Provide the (X, Y) coordinate of the cell's center where the given text is located.  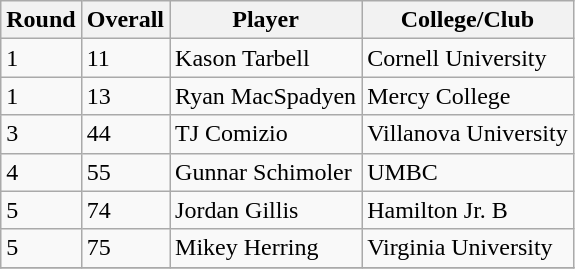
3 (41, 134)
11 (125, 58)
Mercy College (468, 96)
UMBC (468, 172)
College/Club (468, 20)
4 (41, 172)
Player (266, 20)
Kason Tarbell (266, 58)
Gunnar Schimoler (266, 172)
74 (125, 210)
Cornell University (468, 58)
13 (125, 96)
Virginia University (468, 248)
Hamilton Jr. B (468, 210)
Mikey Herring (266, 248)
Ryan MacSpadyen (266, 96)
Round (41, 20)
Overall (125, 20)
Jordan Gillis (266, 210)
44 (125, 134)
75 (125, 248)
Villanova University (468, 134)
55 (125, 172)
TJ Comizio (266, 134)
